From the cell containing the given text, extract its center point as [X, Y] coordinate. 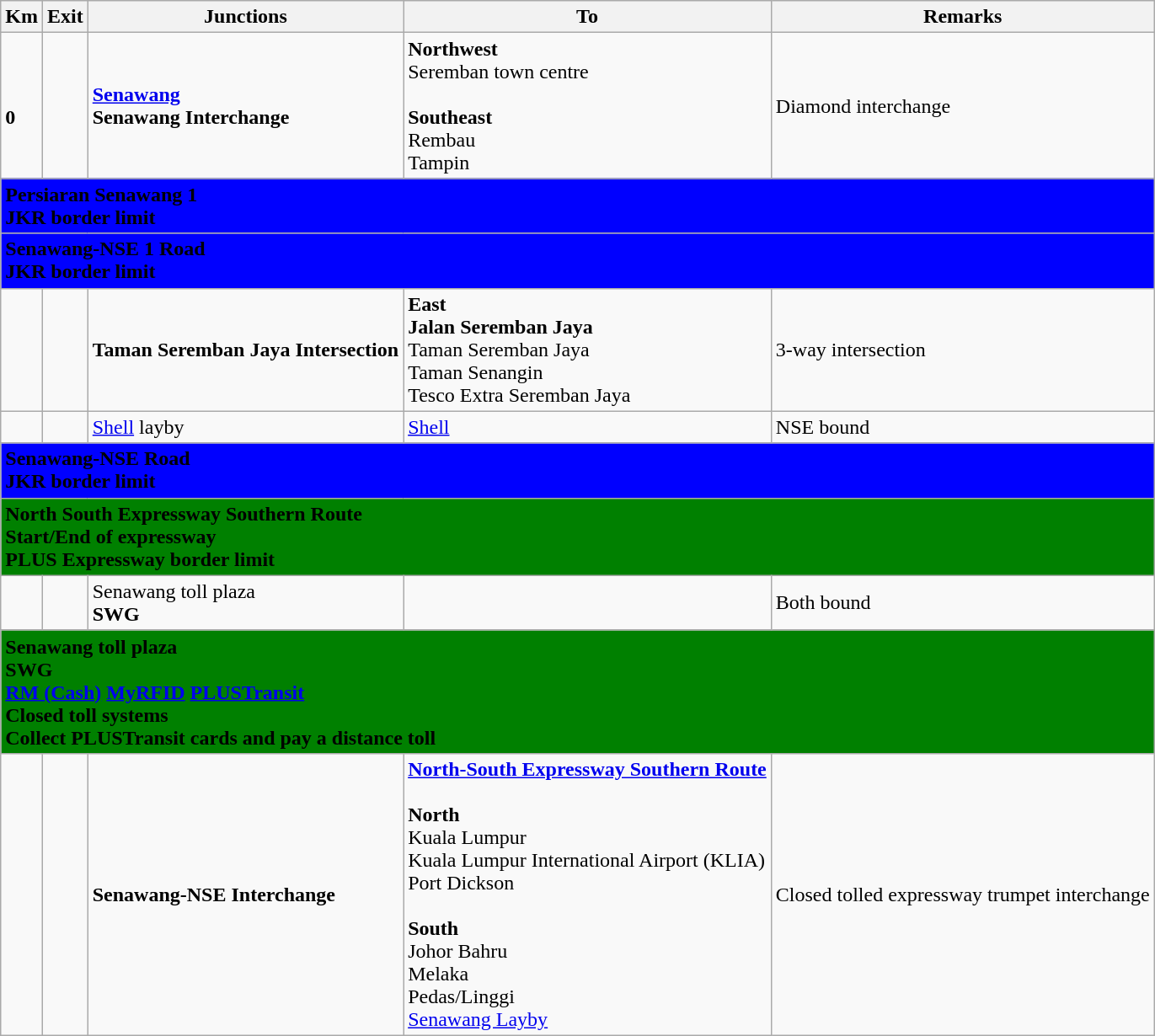
Closed tolled expressway trumpet interchange [962, 894]
Remarks [962, 17]
Taman Seremban Jaya Intersection [245, 350]
Both bound [962, 603]
Northwest Seremban town centreSoutheast Rembau Tampin [588, 106]
3-way intersection [962, 350]
Senawang toll plazaSWGRM (Cash) MyRFID PLUSTransitClosed toll systemsCollect PLUSTransit cards and pay a distance toll [578, 692]
EastJalan Seremban JayaTaman Seremban JayaTaman SenanginTesco Extra Seremban Jaya [588, 350]
Senawang-NSE RoadJKR border limit [578, 470]
Exit [65, 17]
Km [22, 17]
Diamond interchange [962, 106]
Junctions [245, 17]
Senawang toll plazaSWG [245, 603]
SenawangSenawang Interchange [245, 106]
0 [22, 106]
Shell [588, 427]
Shell layby [245, 427]
To [588, 17]
Senawang-NSE 1 RoadJKR border limit [578, 261]
NSE bound [962, 427]
Senawang-NSE Interchange [245, 894]
North South Expressway Southern RouteStart/End of expresswayPLUS Expressway border limit [578, 537]
Persiaran Senawang 1JKR border limit [578, 206]
